Determine the (X, Y) coordinate at the center of the cell enclosing the given text.  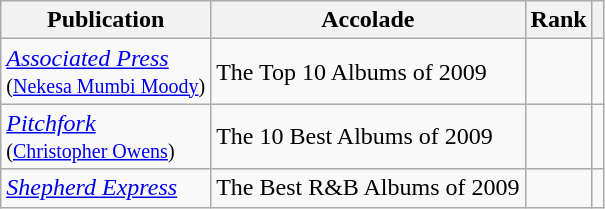
Accolade (368, 20)
Rank (558, 20)
Associated Press (Nekesa Mumbi Moody) (106, 72)
Publication (106, 20)
The 10 Best Albums of 2009 (368, 136)
Pitchfork (Christopher Owens) (106, 136)
The Top 10 Albums of 2009 (368, 72)
The Best R&B Albums of 2009 (368, 188)
Shepherd Express (106, 188)
